Determine the [x, y] coordinate at the center of the cell enclosing the given text.  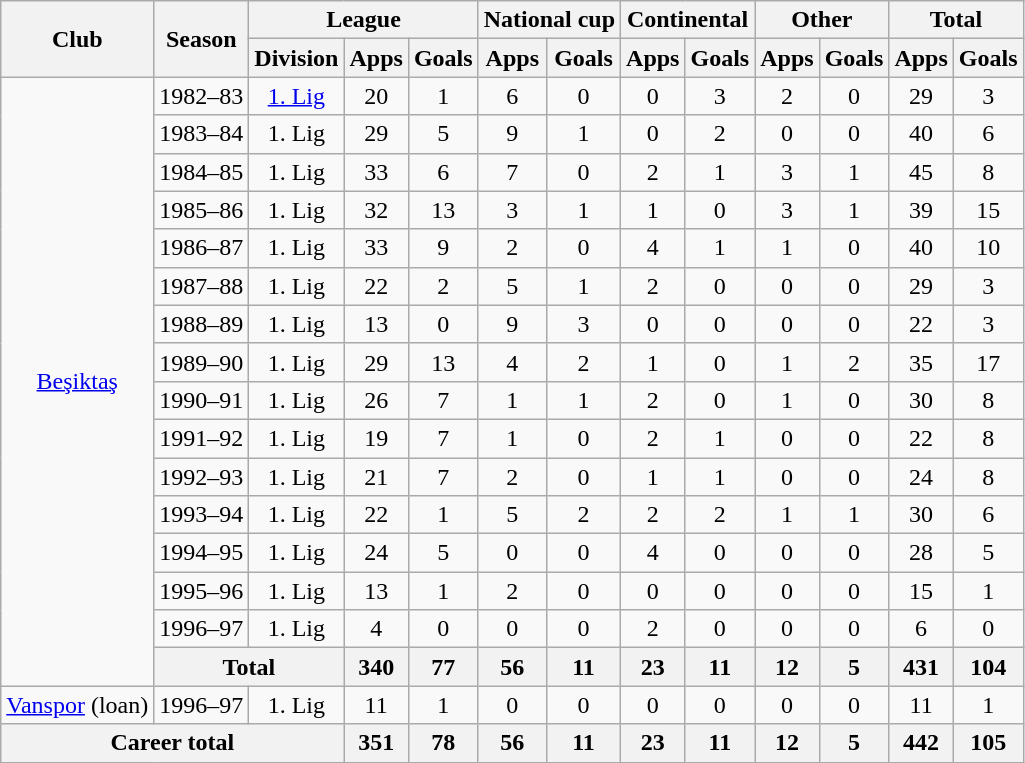
Vanspor (loan) [78, 705]
77 [443, 667]
Season [202, 39]
26 [376, 400]
1992–93 [202, 477]
Division [296, 58]
105 [988, 743]
21 [376, 477]
104 [988, 667]
39 [921, 210]
45 [921, 172]
78 [443, 743]
Continental [688, 20]
35 [921, 362]
431 [921, 667]
Other [822, 20]
19 [376, 438]
1995–96 [202, 591]
442 [921, 743]
1994–95 [202, 553]
1989–90 [202, 362]
351 [376, 743]
17 [988, 362]
1993–94 [202, 515]
1983–84 [202, 134]
1990–91 [202, 400]
1988–89 [202, 324]
1984–85 [202, 172]
32 [376, 210]
28 [921, 553]
Club [78, 39]
1987–88 [202, 286]
1986–87 [202, 248]
340 [376, 667]
1985–86 [202, 210]
Beşiktaş [78, 382]
Career total [172, 743]
1982–83 [202, 96]
10 [988, 248]
20 [376, 96]
National cup [549, 20]
League [364, 20]
1991–92 [202, 438]
